Scan for the cell matching the given text and deliver its (X, Y) coordinate at center. 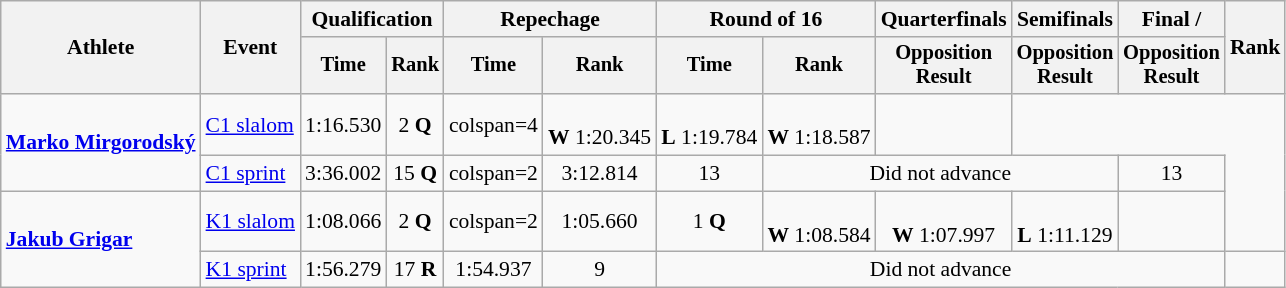
C1 sprint (250, 174)
3:36.002 (343, 174)
Semifinals (1066, 19)
1:08.066 (343, 222)
K1 sprint (250, 270)
colspan=4 (494, 124)
1:16.530 (343, 124)
Qualification (372, 19)
W 1:18.587 (818, 124)
1:05.660 (600, 222)
Jakub Grigar (101, 240)
W 1:08.584 (818, 222)
Final / (1172, 19)
1 Q (709, 222)
W 1:07.997 (944, 222)
1:56.279 (343, 270)
C1 slalom (250, 124)
W 1:20.345 (600, 124)
17 R (415, 270)
Event (250, 48)
Marko Mirgorodský (101, 142)
L 1:11.129 (1066, 222)
3:12.814 (600, 174)
Repechage (550, 19)
1:54.937 (494, 270)
Quarterfinals (944, 19)
Round of 16 (766, 19)
15 Q (415, 174)
K1 slalom (250, 222)
L 1:19.784 (709, 124)
Athlete (101, 48)
9 (600, 270)
